Detect which cell encompasses the target text, then output its [X, Y] center coordinate. 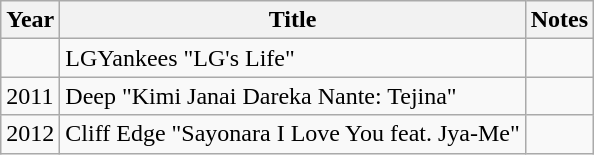
Cliff Edge "Sayonara I Love You feat. Jya-Me" [292, 134]
Year [30, 20]
2012 [30, 134]
Title [292, 20]
Deep "Kimi Janai Dareka Nante: Tejina" [292, 96]
2011 [30, 96]
Notes [559, 20]
LGYankees "LG's Life" [292, 58]
